Pinpoint the cell where the given text exists, returning its [X, Y] midpoint coordinate. 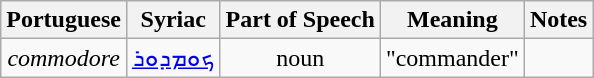
Meaning [452, 20]
Portuguese [64, 20]
noun [300, 58]
Part of Speech [300, 20]
Syriac [173, 20]
Notes [558, 20]
"commander" [452, 58]
ܟܘܡܕܘܪ [173, 58]
commodore [64, 58]
